Provide the (x, y) coordinate of the cell's center where the given text is located.  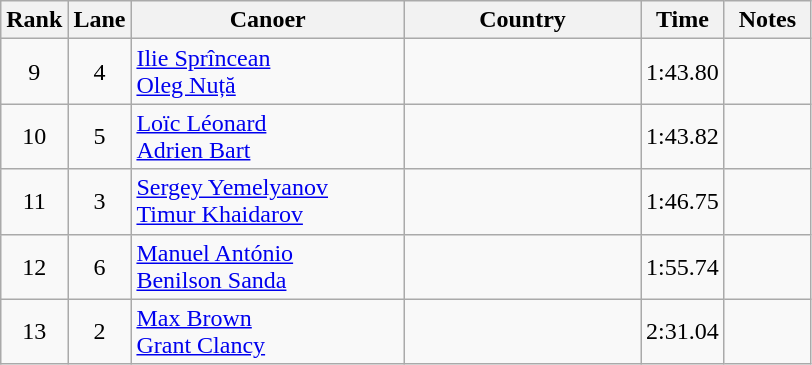
10 (34, 136)
Time (683, 20)
Max BrownGrant Clancy (268, 332)
4 (100, 72)
1:43.82 (683, 136)
12 (34, 266)
13 (34, 332)
Loïc LéonardAdrien Bart (268, 136)
Rank (34, 20)
Canoer (268, 20)
Sergey YemelyanovTimur Khaidarov (268, 202)
2:31.04 (683, 332)
6 (100, 266)
Lane (100, 20)
2 (100, 332)
Manuel AntónioBenilson Sanda (268, 266)
Ilie SprînceanOleg Nuță (268, 72)
3 (100, 202)
1:46.75 (683, 202)
11 (34, 202)
1:43.80 (683, 72)
9 (34, 72)
Notes (767, 20)
5 (100, 136)
Country (522, 20)
1:55.74 (683, 266)
